Return (X, Y) of the center of cell containing provided text 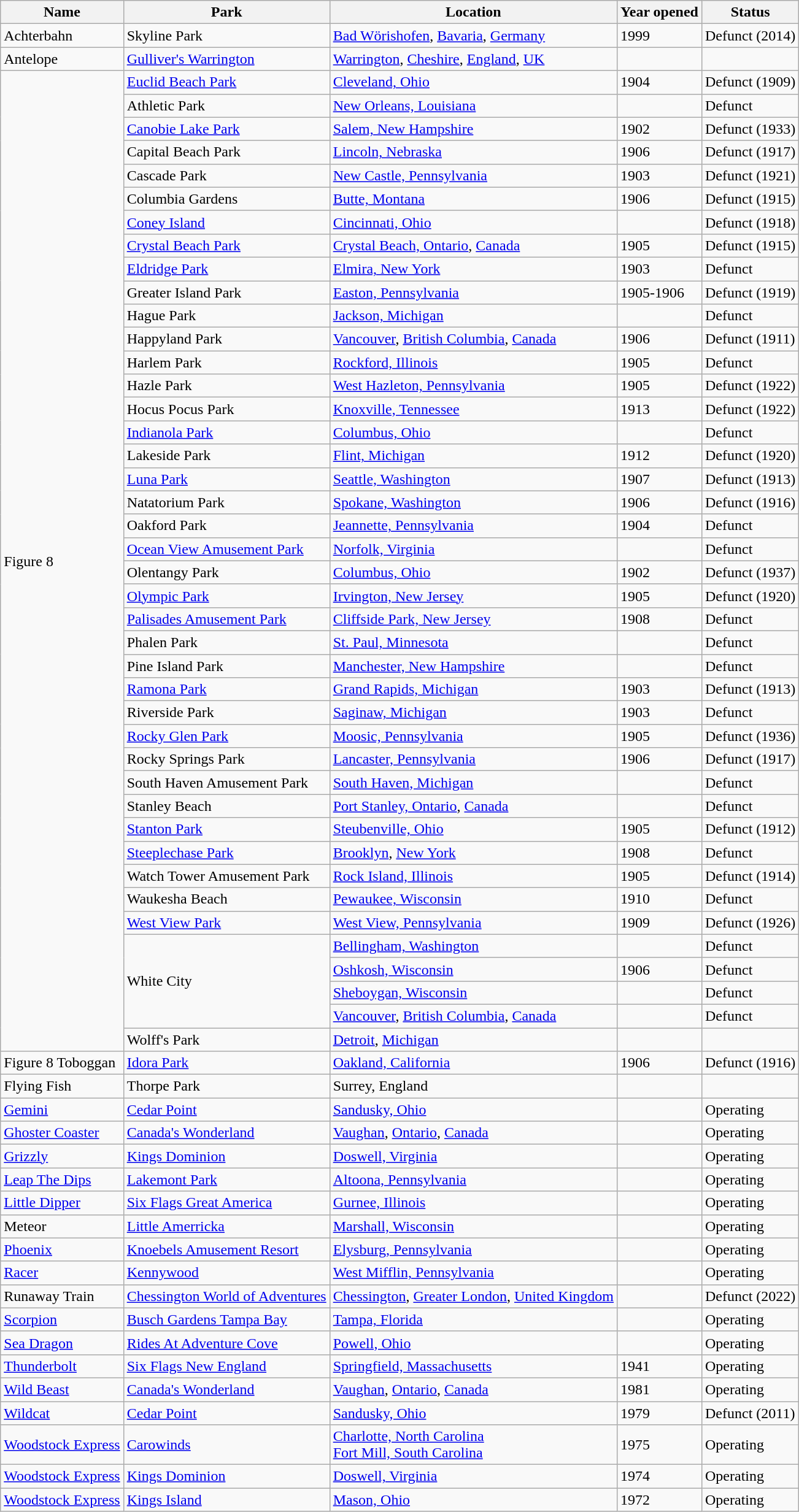
Salem, New Hampshire (473, 129)
Defunct (2011) (750, 1413)
Greater Island Park (226, 293)
Phoenix (62, 1249)
West View Park (226, 923)
Racer (62, 1273)
1905-1906 (660, 293)
New Castle, Pennsylvania (473, 175)
South Haven Amusement Park (226, 783)
Runaway Train (62, 1296)
Six Flags New England (226, 1366)
Olympic Park (226, 596)
New Orleans, Louisiana (473, 106)
West Hazleton, Pennsylvania (473, 386)
1981 (660, 1389)
Carowinds (226, 1445)
Rides At Adventure Cove (226, 1343)
Location (473, 12)
Defunct (1911) (750, 339)
Pine Island Park (226, 666)
Cascade Park (226, 175)
Status (750, 12)
Little Dipper (62, 1203)
Skyline Park (226, 36)
1907 (660, 479)
Saginaw, Michigan (473, 713)
Norfolk, Virginia (473, 549)
Coney Island (226, 222)
Thunderbolt (62, 1366)
Rocky Glen Park (226, 736)
Bellingham, Washington (473, 946)
Steubenville, Ohio (473, 829)
Busch Gardens Tampa Bay (226, 1319)
Grizzly (62, 1156)
1941 (660, 1366)
Lancaster, Pennsylvania (473, 759)
Stanton Park (226, 829)
Defunct (1936) (750, 736)
Phalen Park (226, 642)
Cleveland, Ohio (473, 82)
Achterbahn (62, 36)
1974 (660, 1476)
Steeplechase Park (226, 853)
Elmira, New York (473, 269)
Rocky Springs Park (226, 759)
Tampa, Florida (473, 1319)
Defunct (1914) (750, 876)
1909 (660, 923)
Gemini (62, 1110)
Ramona Park (226, 689)
Columbia Gardens (226, 199)
1999 (660, 36)
Flint, Michigan (473, 456)
Defunct (1912) (750, 829)
Wild Beast (62, 1389)
Springfield, Massachusetts (473, 1366)
Defunct (2022) (750, 1296)
St. Paul, Minnesota (473, 642)
Antelope (62, 59)
Olentangy Park (226, 572)
Gulliver's Warrington (226, 59)
Stanley Beach (226, 806)
Knoxville, Tennessee (473, 409)
Knoebels Amusement Resort (226, 1249)
Mason, Ohio (473, 1500)
Capital Beach Park (226, 152)
Watch Tower Amusement Park (226, 876)
South Haven, Michigan (473, 783)
Hague Park (226, 316)
Indianola Park (226, 432)
Pewaukee, Wisconsin (473, 899)
White City (226, 981)
1912 (660, 456)
Rock Island, Illinois (473, 876)
Hazle Park (226, 386)
Irvington, New Jersey (473, 596)
Wildcat (62, 1413)
Leap The Dips (62, 1180)
Figure 8 Toboggan (62, 1063)
Powell, Ohio (473, 1343)
Lincoln, Nebraska (473, 152)
Crystal Beach Park (226, 245)
Charlotte, North CarolinaFort Mill, South Carolina (473, 1445)
Defunct (1918) (750, 222)
Euclid Beach Park (226, 82)
Scorpion (62, 1319)
Surrey, England (473, 1086)
Butte, Montana (473, 199)
Defunct (1921) (750, 175)
Jeannette, Pennsylvania (473, 526)
Little Amerricka (226, 1226)
Defunct (1926) (750, 923)
Seattle, Washington (473, 479)
Kings Island (226, 1500)
Meteor (62, 1226)
Oakford Park (226, 526)
Altoona, Pennsylvania (473, 1180)
Canobie Lake Park (226, 129)
Grand Rapids, Michigan (473, 689)
Oakland, California (473, 1063)
Athletic Park (226, 106)
1913 (660, 409)
Ocean View Amusement Park (226, 549)
1972 (660, 1500)
West Mifflin, Pennsylvania (473, 1273)
Sea Dragon (62, 1343)
Thorpe Park (226, 1086)
Warrington, Cheshire, England, UK (473, 59)
Palisades Amusement Park (226, 619)
Idora Park (226, 1063)
Year opened (660, 12)
Chessington, Greater London, United Kingdom (473, 1296)
Jackson, Michigan (473, 316)
1979 (660, 1413)
Detroit, Michigan (473, 1040)
Six Flags Great America (226, 1203)
Defunct (1933) (750, 129)
Harlem Park (226, 363)
1975 (660, 1445)
Natatorium Park (226, 502)
Park (226, 12)
Hocus Pocus Park (226, 409)
Rockford, Illinois (473, 363)
Cincinnati, Ohio (473, 222)
Cliffside Park, New Jersey (473, 619)
Bad Wörishofen, Bavaria, Germany (473, 36)
Happyland Park (226, 339)
Moosic, Pennsylvania (473, 736)
Figure 8 (62, 561)
Sheboygan, Wisconsin (473, 992)
Brooklyn, New York (473, 853)
Marshall, Wisconsin (473, 1226)
West View, Pennsylvania (473, 923)
Manchester, New Hampshire (473, 666)
Defunct (2014) (750, 36)
Port Stanley, Ontario, Canada (473, 806)
Wolff's Park (226, 1040)
Kennywood (226, 1273)
Chessington World of Adventures (226, 1296)
Oshkosh, Wisconsin (473, 969)
Name (62, 12)
Luna Park (226, 479)
Elysburg, Pennsylvania (473, 1249)
Eldridge Park (226, 269)
Spokane, Washington (473, 502)
Waukesha Beach (226, 899)
Gurnee, Illinois (473, 1203)
Crystal Beach, Ontario, Canada (473, 245)
Ghoster Coaster (62, 1133)
Easton, Pennsylvania (473, 293)
Riverside Park (226, 713)
Defunct (1937) (750, 572)
Lakemont Park (226, 1180)
1910 (660, 899)
Flying Fish (62, 1086)
Defunct (1919) (750, 293)
Defunct (1909) (750, 82)
Lakeside Park (226, 456)
